Provide the (X, Y) coordinate of the cell's center where the given text is located.  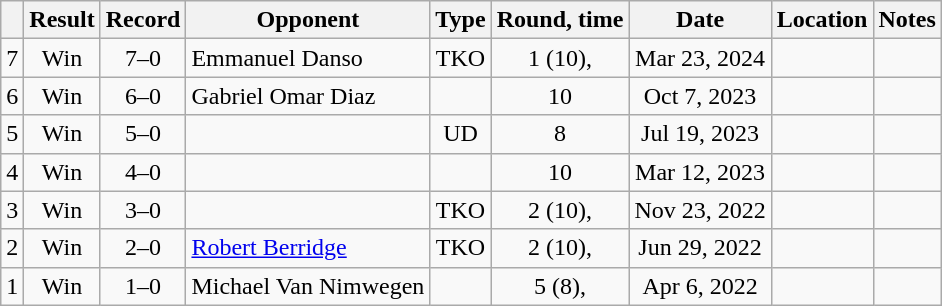
7–0 (143, 58)
Result (62, 20)
7 (12, 58)
Jun 29, 2022 (700, 248)
Mar 23, 2024 (700, 58)
2 (12, 248)
Opponent (308, 20)
Record (143, 20)
Oct 7, 2023 (700, 96)
2–0 (143, 248)
1–0 (143, 286)
Gabriel Omar Diaz (308, 96)
Round, time (560, 20)
Date (700, 20)
6–0 (143, 96)
8 (560, 134)
Notes (907, 20)
4–0 (143, 172)
UD (460, 134)
3 (12, 210)
1 (12, 286)
1 (10), (560, 58)
5–0 (143, 134)
Location (822, 20)
Type (460, 20)
5 (8), (560, 286)
3–0 (143, 210)
Apr 6, 2022 (700, 286)
Michael Van Nimwegen (308, 286)
Nov 23, 2022 (700, 210)
Robert Berridge (308, 248)
Mar 12, 2023 (700, 172)
Jul 19, 2023 (700, 134)
4 (12, 172)
Emmanuel Danso (308, 58)
5 (12, 134)
6 (12, 96)
